Scan for the cell matching the given text and deliver its (X, Y) coordinate at center. 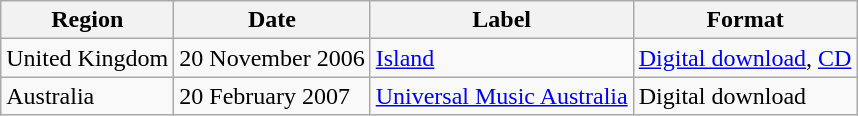
Universal Music Australia (502, 96)
United Kingdom (88, 58)
Digital download, CD (745, 58)
Region (88, 20)
Date (272, 20)
Australia (88, 96)
Digital download (745, 96)
Format (745, 20)
Island (502, 58)
20 November 2006 (272, 58)
20 February 2007 (272, 96)
Label (502, 20)
